Search for the cell housing the specified text and yield its (x, y) center coordinate. 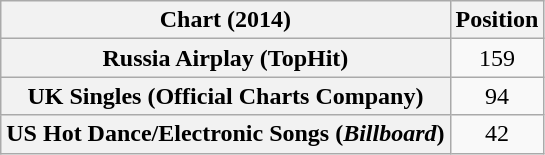
Chart (2014) (226, 20)
159 (497, 58)
US Hot Dance/Electronic Songs (Billboard) (226, 134)
UK Singles (Official Charts Company) (226, 96)
42 (497, 134)
Russia Airplay (TopHit) (226, 58)
Position (497, 20)
94 (497, 96)
